Locate the cell with the specified text and output its [x, y] center coordinate. 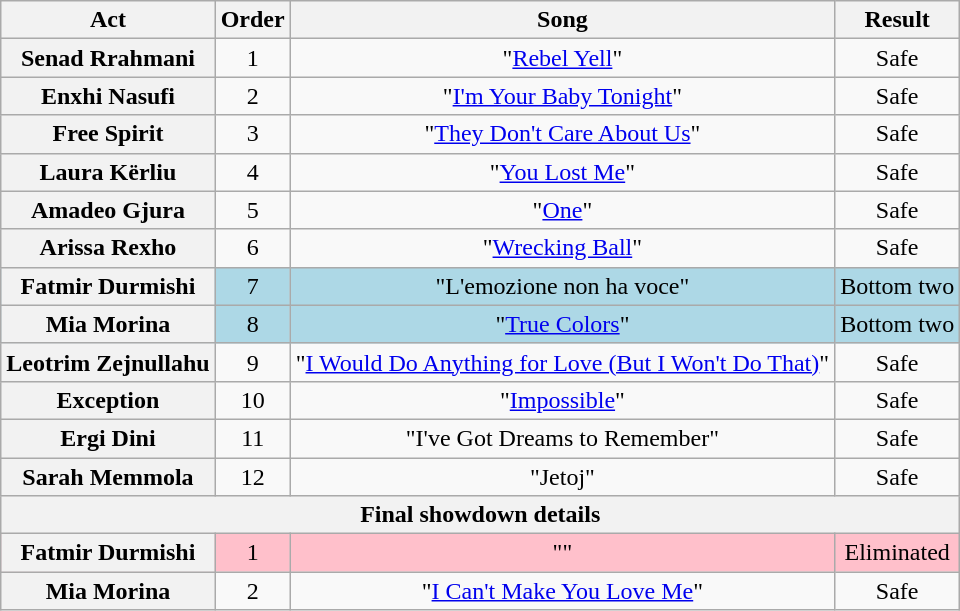
Leotrim Zejnullahu [108, 362]
Enxhi Nasufi [108, 96]
Amadeo Gjura [108, 210]
6 [252, 248]
11 [252, 438]
5 [252, 210]
Final showdown details [480, 515]
Exception [108, 400]
Arissa Rexho [108, 248]
Sarah Memmola [108, 477]
7 [252, 286]
"I Would Do Anything for Love (But I Won't Do That)" [562, 362]
8 [252, 324]
Song [562, 20]
Eliminated [898, 553]
Laura Kërliu [108, 172]
"Impossible" [562, 400]
"Wrecking Ball" [562, 248]
Senad Rrahmani [108, 58]
Free Spirit [108, 134]
"You Lost Me" [562, 172]
"I Can't Make You Love Me" [562, 591]
"True Colors" [562, 324]
Ergi Dini [108, 438]
"L'emozione non ha voce" [562, 286]
Order [252, 20]
Result [898, 20]
3 [252, 134]
12 [252, 477]
"I've Got Dreams to Remember" [562, 438]
"They Don't Care About Us" [562, 134]
"I'm Your Baby Tonight" [562, 96]
"Rebel Yell" [562, 58]
9 [252, 362]
"Jetoj" [562, 477]
4 [252, 172]
10 [252, 400]
"" [562, 553]
"One" [562, 210]
Act [108, 20]
